Determine the (X, Y) coordinate at the center of the cell enclosing the given text.  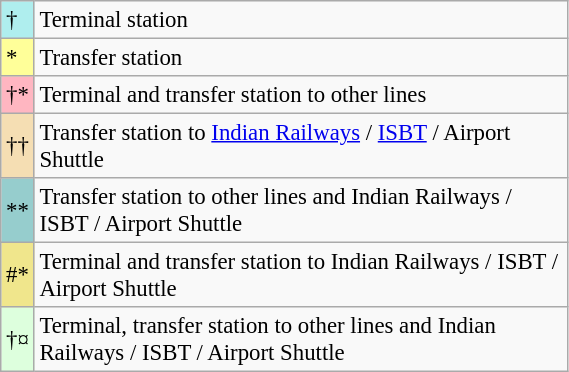
#* (18, 276)
Transfer station to other lines and Indian Railways / ISBT / Airport Shuttle (301, 210)
Terminal and transfer station to Indian Railways / ISBT / Airport Shuttle (301, 276)
Transfer station (301, 58)
Transfer station to Indian Railways / ISBT / Airport Shuttle (301, 146)
†* (18, 95)
†† (18, 146)
** (18, 210)
* (18, 58)
† (18, 20)
Terminal station (301, 20)
Terminal and transfer station to other lines (301, 95)
